Find where the given text appears and provide that cell's center as (X, Y) coordinate. 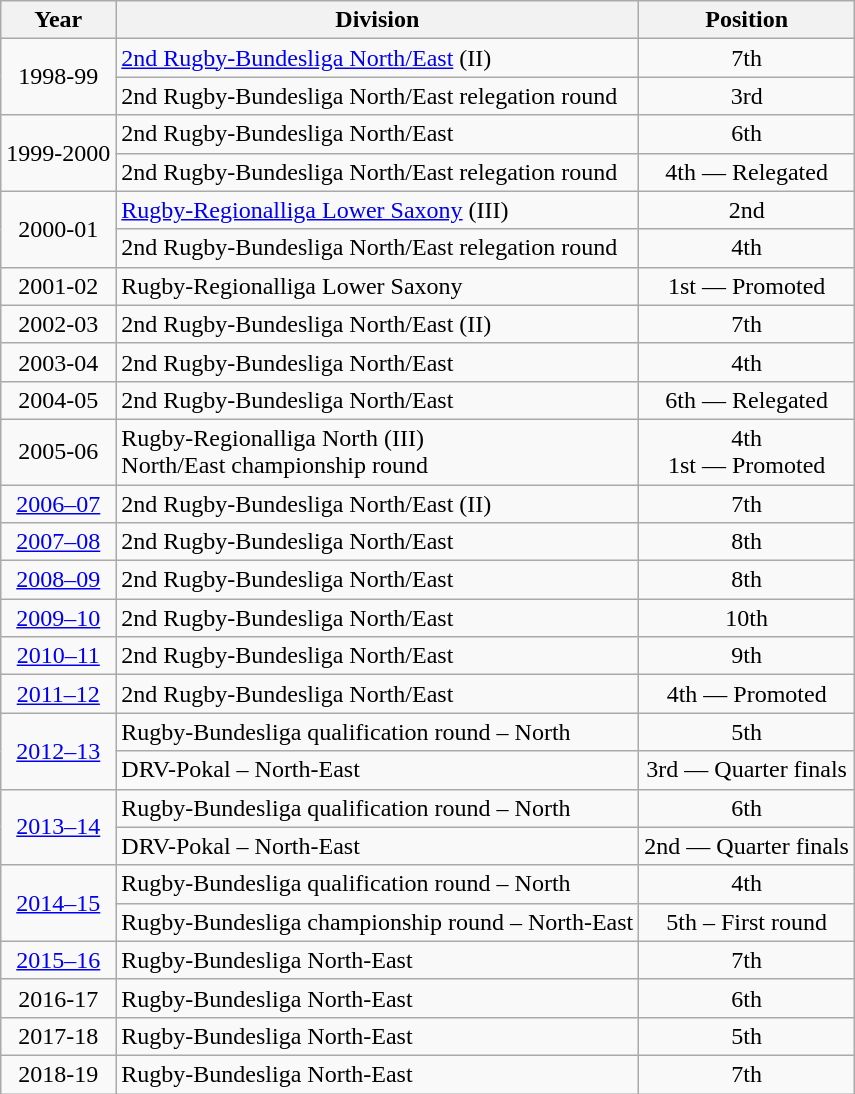
2017-18 (58, 1036)
2nd — Quarter finals (747, 846)
Rugby-Regionalliga Lower Saxony (378, 286)
Rugby-Regionalliga North (III) North/East championship round (378, 452)
2000-01 (58, 229)
2004-05 (58, 400)
10th (747, 618)
Year (58, 20)
2013–14 (58, 827)
1999-2000 (58, 153)
Rugby-Regionalliga Lower Saxony (III) (378, 210)
2014–15 (58, 903)
2001-02 (58, 286)
2010–11 (58, 656)
Rugby-Bundesliga championship round – North-East (378, 922)
2018-19 (58, 1074)
4th — Promoted (747, 694)
2008–09 (58, 580)
2012–13 (58, 751)
1st — Promoted (747, 286)
2009–10 (58, 618)
2005-06 (58, 452)
4th — Relegated (747, 172)
5th – First round (747, 922)
2011–12 (58, 694)
Position (747, 20)
3rd (747, 96)
4th 1st — Promoted (747, 452)
2nd (747, 210)
1998-99 (58, 77)
2002-03 (58, 324)
3rd — Quarter finals (747, 770)
2003-04 (58, 362)
2006–07 (58, 503)
2007–08 (58, 542)
Division (378, 20)
6th — Relegated (747, 400)
2016-17 (58, 998)
9th (747, 656)
2015–16 (58, 960)
